Locate the cell with the specified text and output its (x, y) center coordinate. 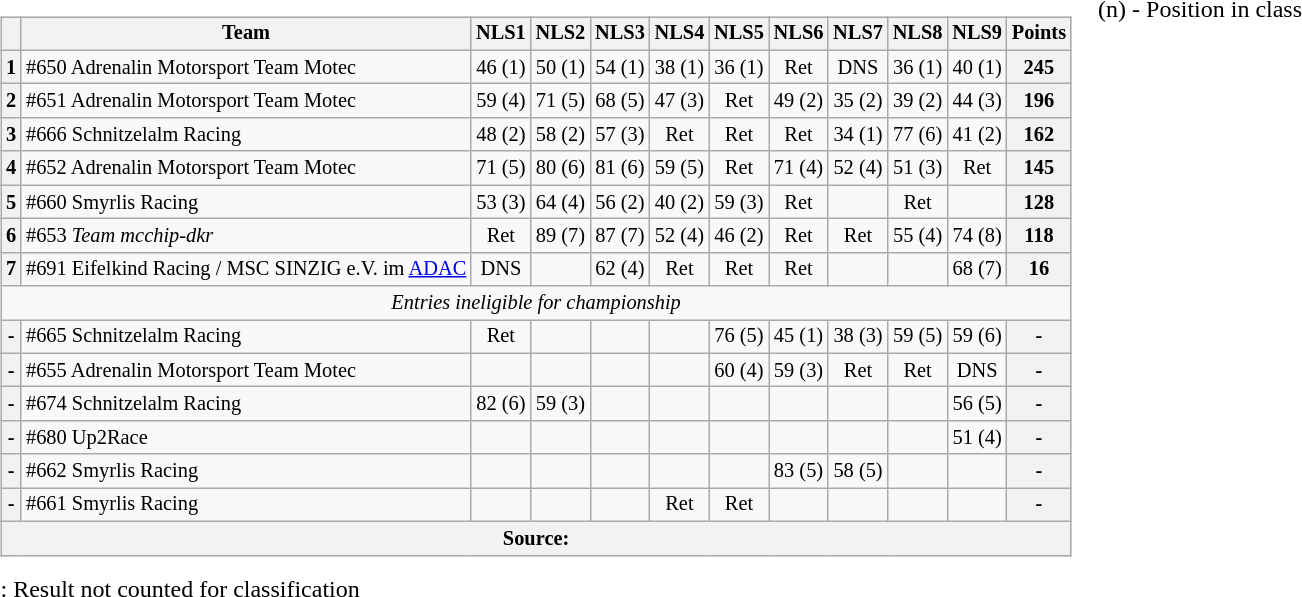
145 (1039, 168)
#674 Schnitzelalm Racing (246, 404)
NLS5 (739, 34)
196 (1039, 101)
#652 Adrenalin Motorsport Team Motec (246, 168)
87 (7) (620, 236)
60 (4) (739, 370)
128 (1039, 202)
59 (6) (977, 337)
54 (1) (620, 67)
NLS9 (977, 34)
45 (1) (799, 337)
51 (4) (977, 438)
77 (6) (918, 135)
38 (3) (858, 337)
68 (7) (977, 269)
NLS8 (918, 34)
#653 Team mcchip-dkr (246, 236)
5 (11, 202)
57 (3) (620, 135)
62 (4) (620, 269)
46 (1) (501, 67)
49 (2) (799, 101)
80 (6) (561, 168)
#691 Eifelkind Racing / MSC SINZIG e.V. im ADAC (246, 269)
Entries ineligible for championship (536, 303)
50 (1) (561, 67)
56 (2) (620, 202)
2 (11, 101)
#660 Smyrlis Racing (246, 202)
81 (6) (620, 168)
NLS4 (680, 34)
#661 Smyrlis Racing (246, 505)
48 (2) (501, 135)
1 (11, 67)
3 (11, 135)
38 (1) (680, 67)
Team (246, 34)
35 (2) (858, 101)
40 (2) (680, 202)
7 (11, 269)
6 (11, 236)
46 (2) (739, 236)
53 (3) (501, 202)
76 (5) (739, 337)
40 (1) (977, 67)
NLS2 (561, 34)
#665 Schnitzelalm Racing (246, 337)
Points (1039, 34)
NLS6 (799, 34)
64 (4) (561, 202)
NLS3 (620, 34)
41 (2) (977, 135)
39 (2) (918, 101)
58 (5) (858, 471)
83 (5) (799, 471)
#651 Adrenalin Motorsport Team Motec (246, 101)
4 (11, 168)
NLS1 (501, 34)
89 (7) (561, 236)
245 (1039, 67)
71 (4) (799, 168)
34 (1) (858, 135)
#680 Up2Race (246, 438)
#655 Adrenalin Motorsport Team Motec (246, 370)
#650 Adrenalin Motorsport Team Motec (246, 67)
59 (4) (501, 101)
58 (2) (561, 135)
47 (3) (680, 101)
#662 Smyrlis Racing (246, 471)
16 (1039, 269)
Source: (536, 538)
NLS7 (858, 34)
118 (1039, 236)
51 (3) (918, 168)
44 (3) (977, 101)
56 (5) (977, 404)
162 (1039, 135)
#666 Schnitzelalm Racing (246, 135)
82 (6) (501, 404)
74 (8) (977, 236)
55 (4) (918, 236)
68 (5) (620, 101)
